Capture the cell that displays the provided text and extract its (X, Y) central coordinate. 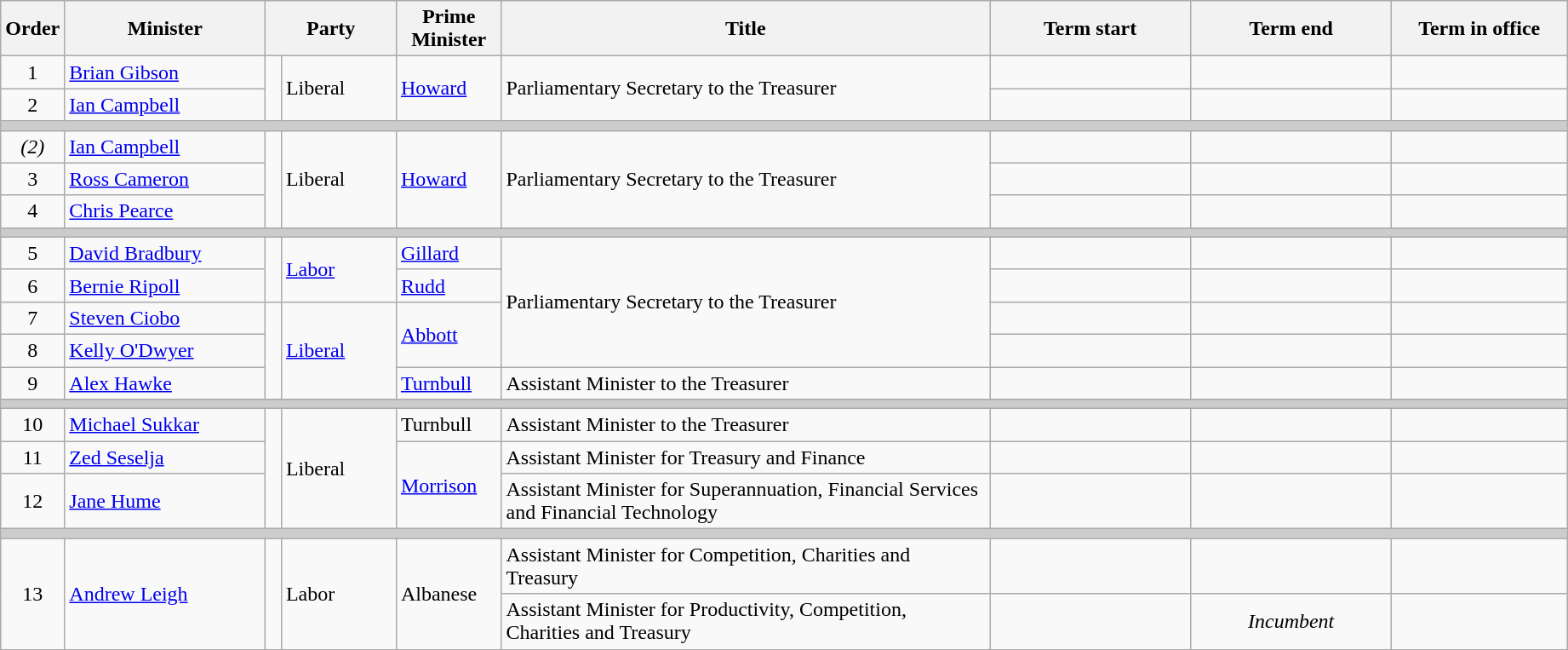
Minister (165, 29)
Alex Hawke (165, 383)
Zed Seselja (165, 457)
Gillard (449, 253)
Assistant Minister for Superannuation, Financial Services and Financial Technology (746, 501)
Abbott (449, 334)
1 (32, 72)
Title (746, 29)
Ross Cameron (165, 179)
12 (32, 501)
Brian Gibson (165, 72)
David Bradbury (165, 253)
7 (32, 318)
13 (32, 594)
Jane Hume (165, 501)
Steven Ciobo (165, 318)
9 (32, 383)
Rudd (449, 285)
Incumbent (1291, 622)
10 (32, 425)
Assistant Minister for Competition, Charities and Treasury (746, 566)
Prime Minister (449, 29)
Bernie Ripoll (165, 285)
Chris Pearce (165, 211)
Morrison (449, 486)
Party (331, 29)
(2) (32, 147)
Order (32, 29)
2 (32, 105)
11 (32, 457)
Andrew Leigh (165, 594)
3 (32, 179)
Albanese (449, 594)
4 (32, 211)
5 (32, 253)
6 (32, 285)
Term end (1291, 29)
8 (32, 350)
Term in office (1479, 29)
Michael Sukkar (165, 425)
Term start (1090, 29)
Assistant Minister for Productivity, Competition, Charities and Treasury (746, 622)
Kelly O'Dwyer (165, 350)
Assistant Minister for Treasury and Finance (746, 457)
